Extract the [x, y] coordinate from the center of the cell holding the provided text.  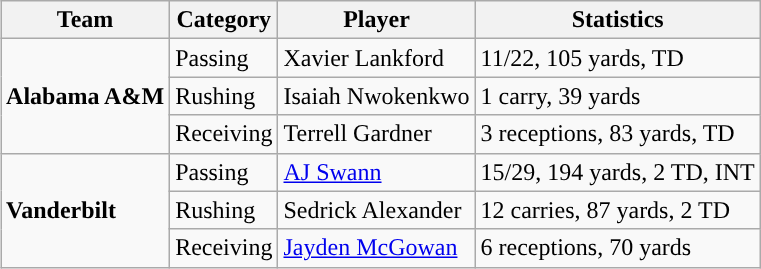
15/29, 194 yards, 2 TD, INT [618, 172]
Jayden McGowan [376, 248]
Player [376, 20]
Statistics [618, 20]
Alabama A&M [86, 96]
Terrell Gardner [376, 134]
12 carries, 87 yards, 2 TD [618, 210]
6 receptions, 70 yards [618, 248]
Category [224, 20]
Vanderbilt [86, 210]
11/22, 105 yards, TD [618, 58]
Isaiah Nwokenkwo [376, 96]
1 carry, 39 yards [618, 96]
3 receptions, 83 yards, TD [618, 134]
AJ Swann [376, 172]
Sedrick Alexander [376, 210]
Team [86, 20]
Xavier Lankford [376, 58]
